Return the [X, Y] coordinate for the center point of the cell that contains the specified text.  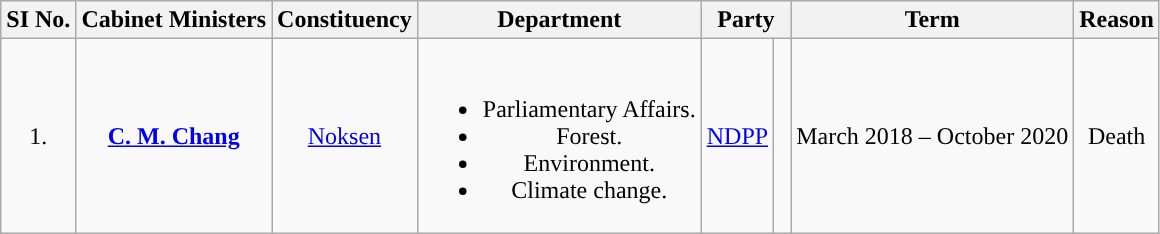
SI No. [38, 20]
Party [746, 20]
1. [38, 136]
Reason [1117, 20]
Parliamentary Affairs.Forest.Environment.Climate change. [559, 136]
Noksen [345, 136]
C. M. Chang [174, 136]
Death [1117, 136]
Cabinet Ministers [174, 20]
Constituency [345, 20]
Department [559, 20]
Term [932, 20]
March 2018 – October 2020 [932, 136]
NDPP [737, 136]
